Determine the [X, Y] coordinate at the center of the cell enclosing the given text.  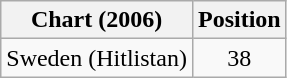
Sweden (Hitlistan) [97, 58]
Position [239, 20]
Chart (2006) [97, 20]
38 [239, 58]
